Capture the cell that displays the provided text and extract its [x, y] central coordinate. 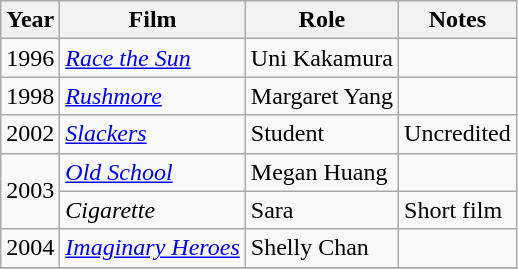
Shelly Chan [322, 248]
Margaret Yang [322, 96]
Imaginary Heroes [152, 248]
Notes [458, 20]
2002 [30, 134]
1996 [30, 58]
2003 [30, 191]
Student [322, 134]
2004 [30, 248]
Slackers [152, 134]
Megan Huang [322, 172]
Uni Kakamura [322, 58]
Film [152, 20]
Role [322, 20]
Year [30, 20]
Uncredited [458, 134]
Rushmore [152, 96]
Old School [152, 172]
Sara [322, 210]
Cigarette [152, 210]
Race the Sun [152, 58]
1998 [30, 96]
Short film [458, 210]
